For the text-containing cell, return its midpoint in [X, Y] coordinate format. 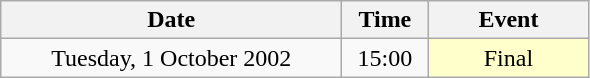
Date [172, 20]
Tuesday, 1 October 2002 [172, 58]
Final [508, 58]
Time [385, 20]
Event [508, 20]
15:00 [385, 58]
